For the text-containing cell, return its midpoint in (x, y) coordinate format. 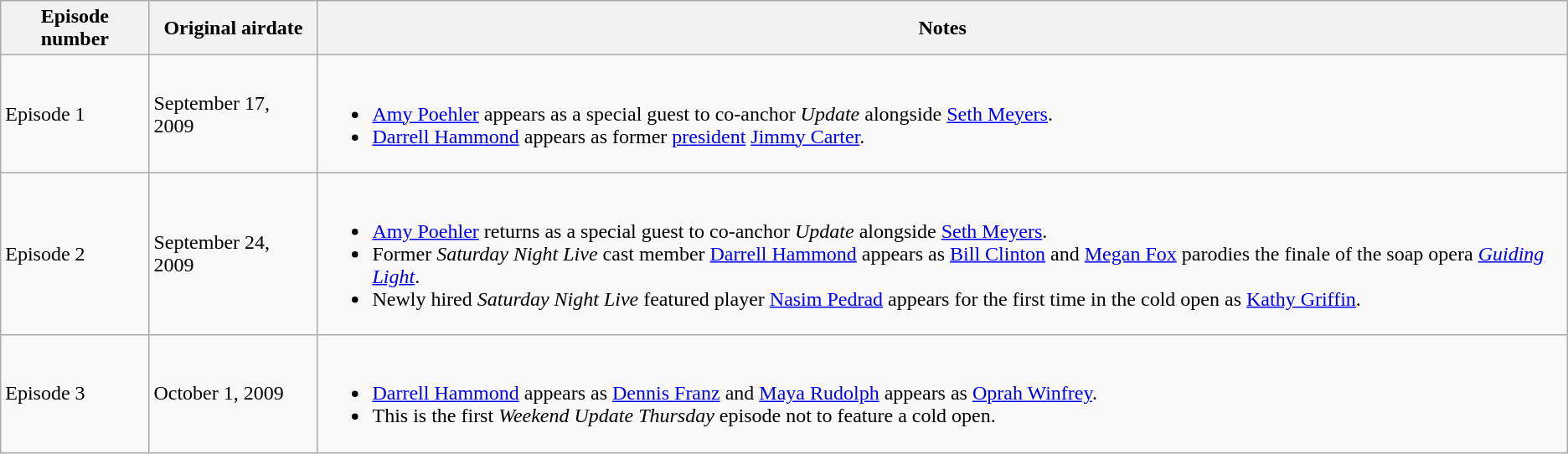
Episode 2 (75, 254)
September 24, 2009 (233, 254)
Notes (942, 28)
October 1, 2009 (233, 394)
September 17, 2009 (233, 114)
Episode number (75, 28)
Amy Poehler appears as a special guest to co-anchor Update alongside Seth Meyers.Darrell Hammond appears as former president Jimmy Carter. (942, 114)
Original airdate (233, 28)
Episode 1 (75, 114)
Episode 3 (75, 394)
